Return (x, y) of the center of cell containing provided text 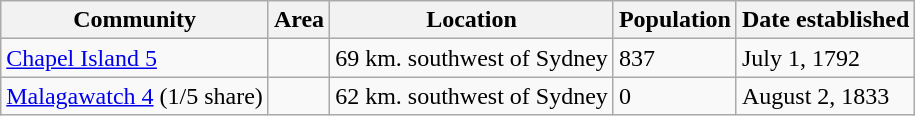
0 (674, 96)
Community (135, 20)
July 1, 1792 (825, 58)
Area (298, 20)
Malagawatch 4 (1/5 share) (135, 96)
69 km. southwest of Sydney (472, 58)
837 (674, 58)
62 km. southwest of Sydney (472, 96)
Population (674, 20)
Location (472, 20)
August 2, 1833 (825, 96)
Date established (825, 20)
Chapel Island 5 (135, 58)
